Provide the (x, y) coordinate of the cell's center where the given text is located.  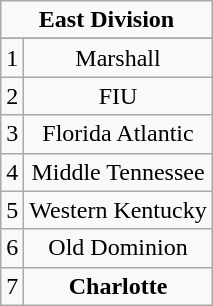
7 (12, 286)
FIU (118, 96)
6 (12, 248)
5 (12, 210)
3 (12, 134)
Florida Atlantic (118, 134)
Middle Tennessee (118, 172)
Charlotte (118, 286)
Western Kentucky (118, 210)
2 (12, 96)
Old Dominion (118, 248)
Marshall (118, 58)
4 (12, 172)
1 (12, 58)
East Division (106, 20)
